Capture the cell that displays the provided text and extract its [x, y] central coordinate. 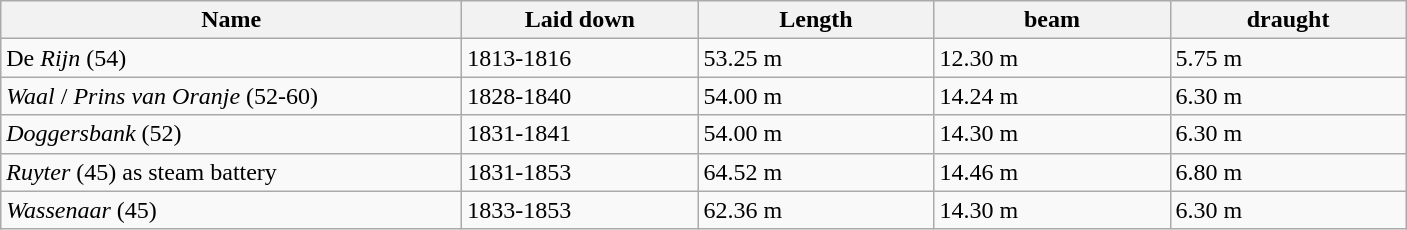
62.36 m [816, 210]
beam [1052, 20]
1813-1816 [580, 58]
6.80 m [1288, 172]
1833-1853 [580, 210]
Ruyter (45) as steam battery [232, 172]
Wassenaar (45) [232, 210]
1831-1841 [580, 134]
De Rijn (54) [232, 58]
53.25 m [816, 58]
Length [816, 20]
64.52 m [816, 172]
14.24 m [1052, 96]
draught [1288, 20]
14.46 m [1052, 172]
Doggersbank (52) [232, 134]
1828-1840 [580, 96]
Laid down [580, 20]
1831-1853 [580, 172]
Waal / Prins van Oranje (52-60) [232, 96]
5.75 m [1288, 58]
Name [232, 20]
12.30 m [1052, 58]
